Extract the [X, Y] coordinate from the center of the cell holding the provided text.  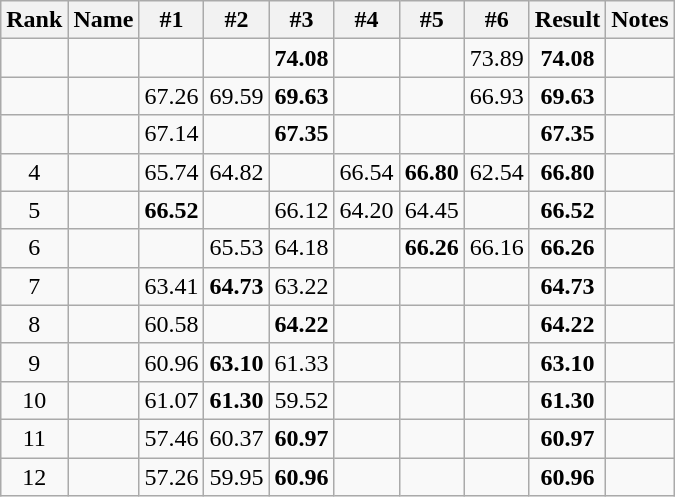
65.53 [236, 248]
61.07 [172, 400]
#6 [496, 20]
57.46 [172, 438]
63.41 [172, 286]
63.22 [302, 286]
64.18 [302, 248]
9 [34, 362]
7 [34, 286]
64.82 [236, 172]
73.89 [496, 58]
10 [34, 400]
69.59 [236, 96]
#2 [236, 20]
60.37 [236, 438]
6 [34, 248]
64.20 [366, 210]
57.26 [172, 477]
Name [104, 20]
66.54 [366, 172]
#3 [302, 20]
67.26 [172, 96]
67.14 [172, 134]
#1 [172, 20]
60.58 [172, 324]
65.74 [172, 172]
61.33 [302, 362]
Notes [640, 20]
59.52 [302, 400]
12 [34, 477]
#4 [366, 20]
66.12 [302, 210]
66.16 [496, 248]
5 [34, 210]
62.54 [496, 172]
66.93 [496, 96]
8 [34, 324]
4 [34, 172]
#5 [432, 20]
59.95 [236, 477]
Result [567, 20]
Rank [34, 20]
11 [34, 438]
64.45 [432, 210]
